Identify which cell holds the provided text, then report its [X, Y] central coordinate. 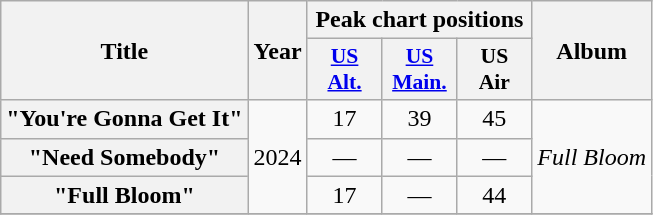
45 [494, 119]
44 [494, 195]
Title [124, 50]
Album [592, 50]
USAir [494, 70]
"Full Bloom" [124, 195]
USAlt. [344, 70]
USMain. [420, 70]
Full Bloom [592, 157]
Year [278, 50]
"You're Gonna Get It" [124, 119]
Peak chart positions [420, 20]
"Need Somebody" [124, 157]
2024 [278, 157]
39 [420, 119]
